Identify which cell holds the provided text, then report its (X, Y) central coordinate. 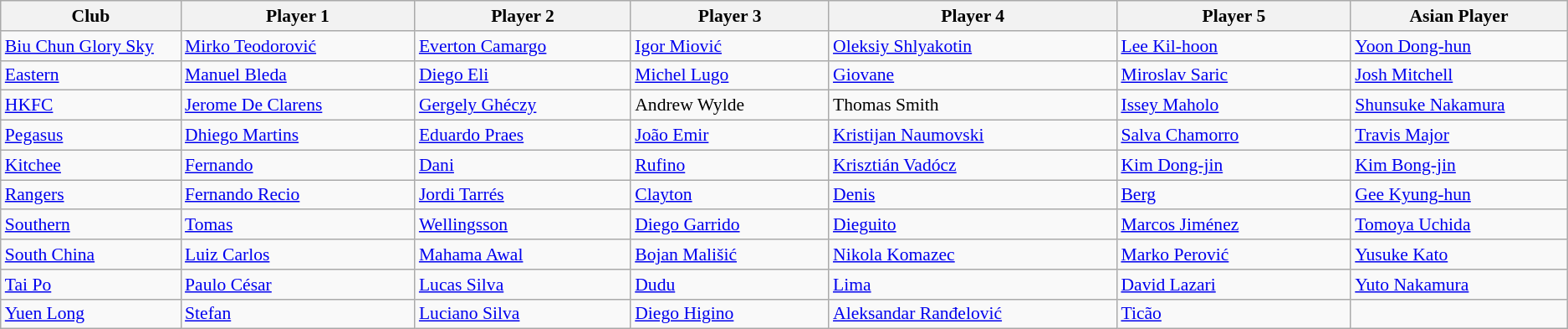
Marcos Jiménez (1233, 225)
Salva Chamorro (1233, 136)
Issey Maholo (1233, 105)
Clayton (729, 195)
Dieguito (973, 225)
Rufino (729, 165)
Player 3 (729, 16)
Krisztián Vadócz (973, 165)
Igor Miović (729, 46)
Manuel Bleda (298, 75)
Travis Major (1458, 136)
Dani (523, 165)
Rangers (90, 195)
Gee Kyung-hun (1458, 195)
Dudu (729, 285)
Marko Perović (1233, 254)
Denis (973, 195)
Dhiego Martins (298, 136)
Yuto Nakamura (1458, 285)
Fernando (298, 165)
David Lazari (1233, 285)
Player 1 (298, 16)
Lucas Silva (523, 285)
Yoon Dong-hun (1458, 46)
Gergely Ghéczy (523, 105)
Diego Garrido (729, 225)
Pegasus (90, 136)
Asian Player (1458, 16)
Player 2 (523, 16)
Player 4 (973, 16)
Berg (1233, 195)
Aleksandar Ranđelović (973, 314)
South China (90, 254)
Andrew Wylde (729, 105)
Mahama Awal (523, 254)
Biu Chun Glory Sky (90, 46)
Eduardo Praes (523, 136)
Paulo César (298, 285)
Diego Higino (729, 314)
Bojan Mališić (729, 254)
Yuen Long (90, 314)
Ticão (1233, 314)
Wellingsson (523, 225)
Yusuke Kato (1458, 254)
HKFC (90, 105)
Mirko Teodorović (298, 46)
Nikola Komazec (973, 254)
Kitchee (90, 165)
Lee Kil-hoon (1233, 46)
Player 5 (1233, 16)
Eastern (90, 75)
Jerome De Clarens (298, 105)
Luiz Carlos (298, 254)
Thomas Smith (973, 105)
Michel Lugo (729, 75)
João Emir (729, 136)
Club (90, 16)
Kim Dong-jin (1233, 165)
Fernando Recio (298, 195)
Diego Eli (523, 75)
Stefan (298, 314)
Josh Mitchell (1458, 75)
Kim Bong-jin (1458, 165)
Giovane (973, 75)
Miroslav Saric (1233, 75)
Tai Po (90, 285)
Jordi Tarrés (523, 195)
Luciano Silva (523, 314)
Southern (90, 225)
Lima (973, 285)
Everton Camargo (523, 46)
Kristijan Naumovski (973, 136)
Tomas (298, 225)
Oleksiy Shlyakotin (973, 46)
Shunsuke Nakamura (1458, 105)
Tomoya Uchida (1458, 225)
